For the text-containing cell, return its midpoint in (x, y) coordinate format. 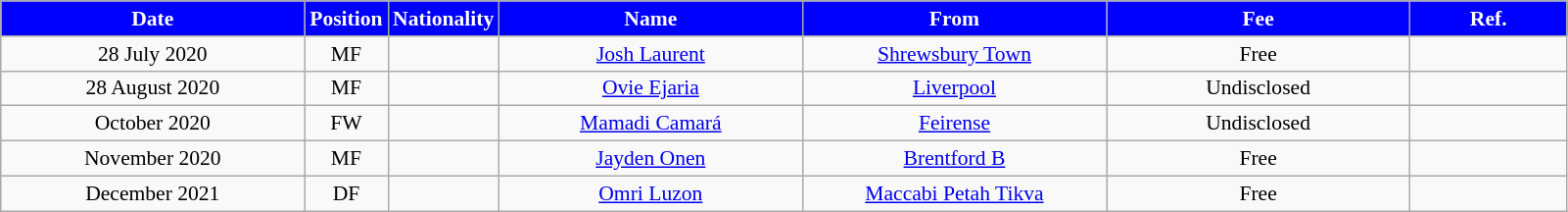
Ref. (1489, 19)
Position (347, 19)
From (954, 19)
October 2020 (153, 124)
Omri Luzon (650, 193)
DF (347, 193)
FW (347, 124)
Maccabi Petah Tikva (954, 193)
Feirense (954, 124)
December 2021 (153, 193)
Ovie Ejaria (650, 88)
Date (153, 19)
Brentford B (954, 159)
28 August 2020 (153, 88)
Mamadi Camará (650, 124)
November 2020 (153, 159)
Name (650, 19)
Liverpool (954, 88)
Shrewsbury Town (954, 54)
Jayden Onen (650, 159)
Josh Laurent (650, 54)
28 July 2020 (153, 54)
Nationality (443, 19)
Fee (1259, 19)
